Capture the cell that displays the provided text and extract its (X, Y) central coordinate. 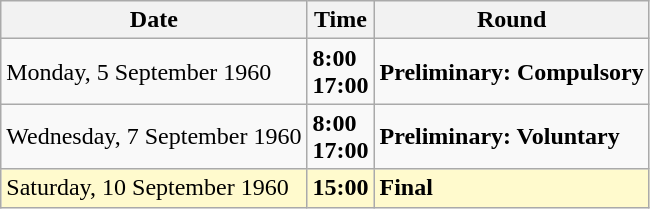
Preliminary: Compulsory (512, 72)
Wednesday, 7 September 1960 (154, 136)
Time (340, 20)
15:00 (340, 188)
Date (154, 20)
Monday, 5 September 1960 (154, 72)
Preliminary: Voluntary (512, 136)
Round (512, 20)
Final (512, 188)
Saturday, 10 September 1960 (154, 188)
